Capture the cell that displays the provided text and extract its (X, Y) central coordinate. 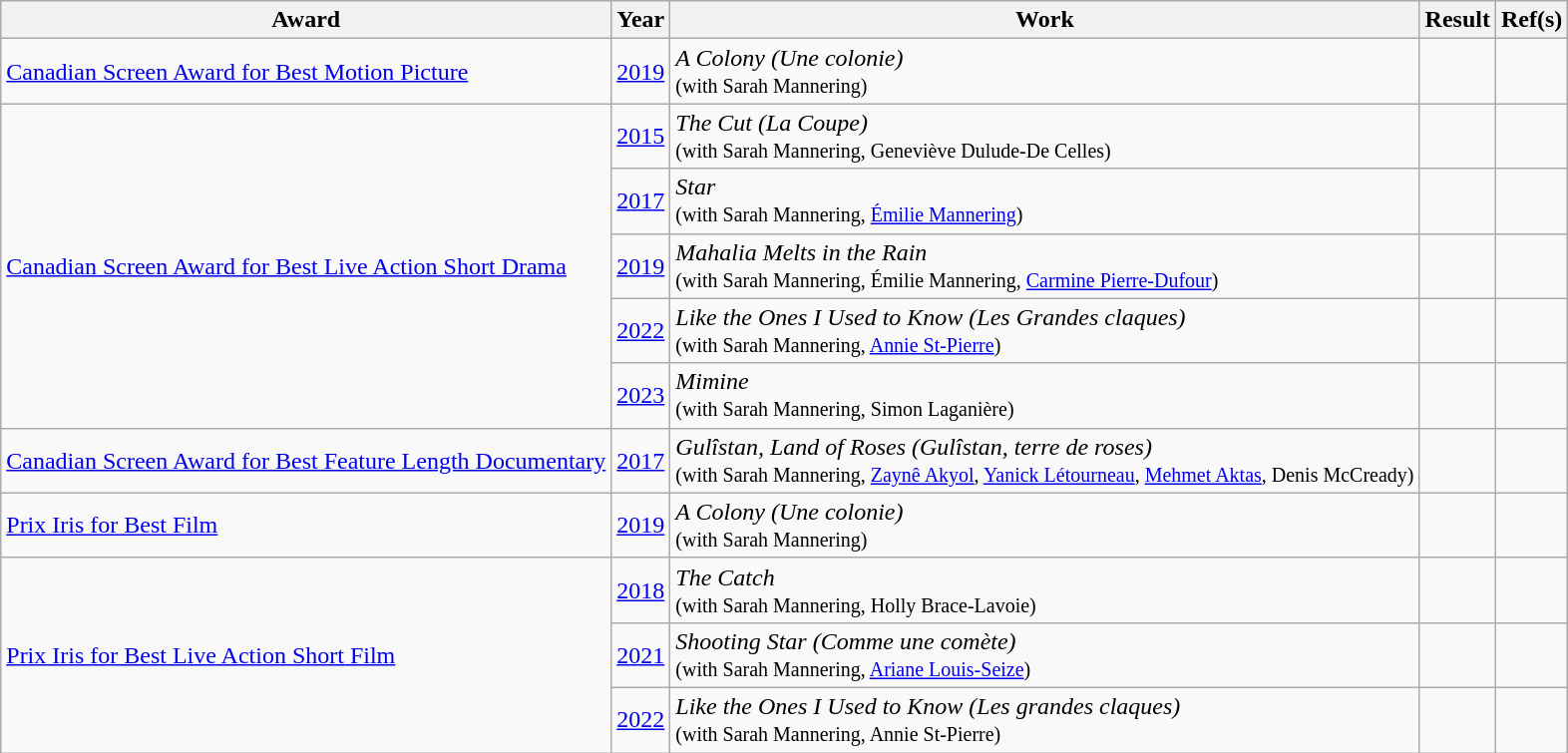
The Cut (La Coupe)(with Sarah Mannering, Geneviève Dulude-De Celles) (1045, 136)
Prix Iris for Best Live Action Short Film (306, 654)
Ref(s) (1531, 20)
Mimine(with Sarah Mannering, Simon Laganière) (1045, 395)
Gulîstan, Land of Roses (Gulîstan, terre de roses)(with Sarah Mannering, Zaynê Akyol, Yanick Létourneau, Mehmet Aktas, Denis McCready) (1045, 461)
2021 (640, 654)
Canadian Screen Award for Best Live Action Short Drama (306, 265)
Like the Ones I Used to Know (Les grandes claques)(with Sarah Mannering, Annie St-Pierre) (1045, 720)
Canadian Screen Award for Best Motion Picture (306, 72)
2023 (640, 395)
Shooting Star (Comme une comète)(with Sarah Mannering, Ariane Louis-Seize) (1045, 654)
Result (1457, 20)
2015 (640, 136)
Like the Ones I Used to Know (Les Grandes claques)(with Sarah Mannering, Annie St-Pierre) (1045, 331)
Prix Iris for Best Film (306, 525)
The Catch(with Sarah Mannering, Holly Brace-Lavoie) (1045, 590)
Mahalia Melts in the Rain(with Sarah Mannering, Émilie Mannering, Carmine Pierre-Dufour) (1045, 265)
2018 (640, 590)
Award (306, 20)
Canadian Screen Award for Best Feature Length Documentary (306, 461)
Work (1045, 20)
Star(with Sarah Mannering, Émilie Mannering) (1045, 201)
Year (640, 20)
